Return [x, y] of the center of cell containing provided text 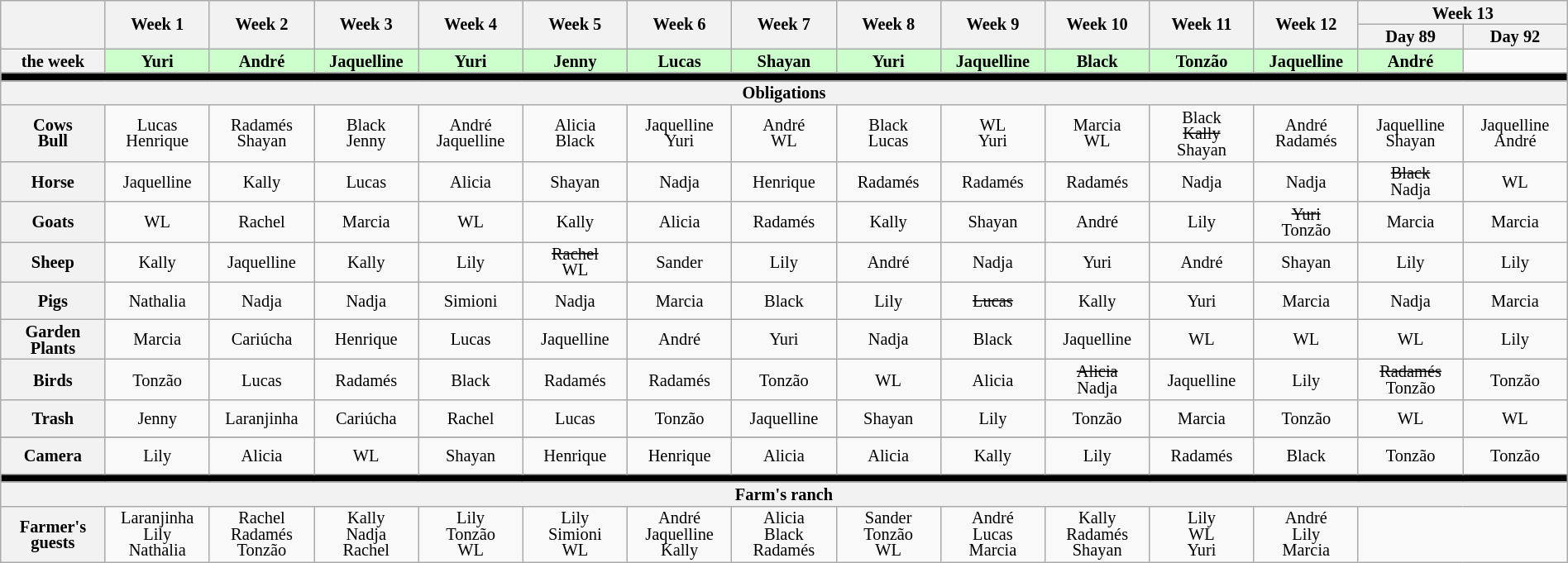
LilyWLYuri [1202, 534]
KallyNadjaRachel [366, 534]
LaranjinhaLilyNathalia [157, 534]
BlackNadja [1410, 182]
Farm's ranch [784, 494]
Week 2 [261, 24]
Week 5 [575, 24]
RachelRadamésTonzão [261, 534]
the week [53, 61]
Week 6 [679, 24]
Week 7 [784, 24]
JaquellineYuri [679, 133]
LucasHenrique [157, 133]
WLYuri [992, 133]
CowsBull [53, 133]
Week 9 [992, 24]
AndréLilyMarcia [1306, 534]
Pigs [53, 301]
BlackJenny [366, 133]
Sander [679, 261]
Week 4 [471, 24]
Week 3 [366, 24]
SanderTonzãoWL [888, 534]
Horse [53, 182]
Trash [53, 418]
Week 12 [1306, 24]
BlackKallyShayan [1202, 133]
AliciaBlackRadamés [784, 534]
GardenPlants [53, 339]
AndréJaquellineKally [679, 534]
Farmer'sguests [53, 534]
KallyRadamésShayan [1097, 534]
Week 11 [1202, 24]
AliciaBlack [575, 133]
JaquellineShayan [1410, 133]
Sheep [53, 261]
AndréWL [784, 133]
Camera [53, 455]
Week 1 [157, 24]
RadamésTonzão [1410, 379]
MarciaWL [1097, 133]
Simioni [471, 301]
LilyTonzãoWL [471, 534]
YuriTonzão [1306, 222]
Week 10 [1097, 24]
Week 8 [888, 24]
AndréJaquelline [471, 133]
RachelWL [575, 261]
AndréRadamés [1306, 133]
JaquellineAndré [1515, 133]
Day 92 [1515, 36]
Birds [53, 379]
LilySimioniWL [575, 534]
RadamésShayan [261, 133]
Obligations [784, 93]
Week 13 [1462, 12]
BlackLucas [888, 133]
AliciaNadja [1097, 379]
Laranjinha [261, 418]
Nathalia [157, 301]
Goats [53, 222]
Day 89 [1410, 36]
AndréLucasMarcia [992, 534]
